Determine the (X, Y) coordinate at the center of the cell enclosing the given text.  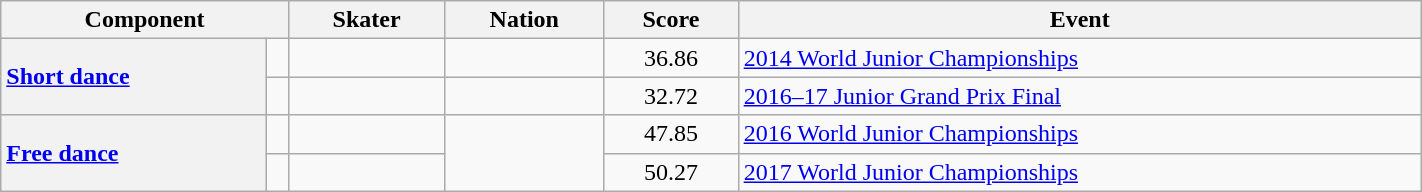
2014 World Junior Championships (1080, 58)
2017 World Junior Championships (1080, 172)
Component (145, 20)
36.86 (671, 58)
32.72 (671, 96)
Free dance (134, 153)
Score (671, 20)
2016 World Junior Championships (1080, 134)
Event (1080, 20)
47.85 (671, 134)
50.27 (671, 172)
2016–17 Junior Grand Prix Final (1080, 96)
Nation (524, 20)
Skater (366, 20)
Short dance (134, 77)
